Pinpoint the cell where the given text exists, returning its (x, y) midpoint coordinate. 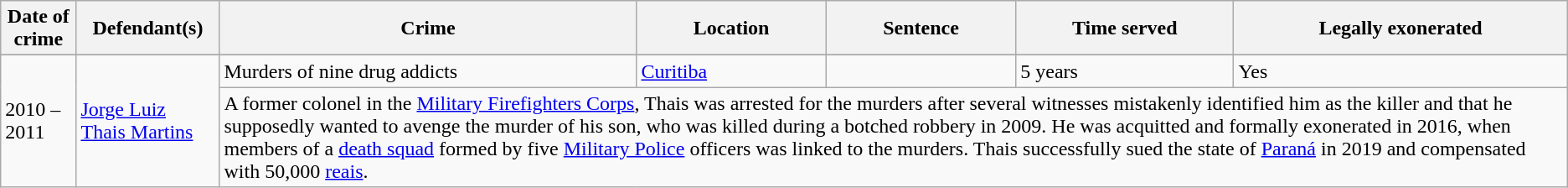
5 years (1125, 71)
Location (731, 29)
Sentence (921, 29)
Curitiba (731, 71)
Time served (1125, 29)
Defendant(s) (147, 29)
Date of crime (39, 29)
2010 – 2011 (39, 121)
Legally exonerated (1400, 29)
Crime (428, 29)
Jorge Luiz Thais Martins (147, 121)
Yes (1400, 71)
Murders of nine drug addicts (428, 71)
